Detect which cell encompasses the target text, then output its [x, y] center coordinate. 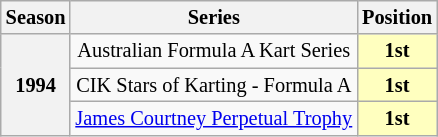
James Courtney Perpetual Trophy [214, 118]
CIK Stars of Karting - Formula A [214, 85]
Series [214, 17]
Position [397, 17]
Australian Formula A Kart Series [214, 51]
1994 [36, 84]
Season [36, 17]
